For the text-containing cell, return its midpoint in [x, y] coordinate format. 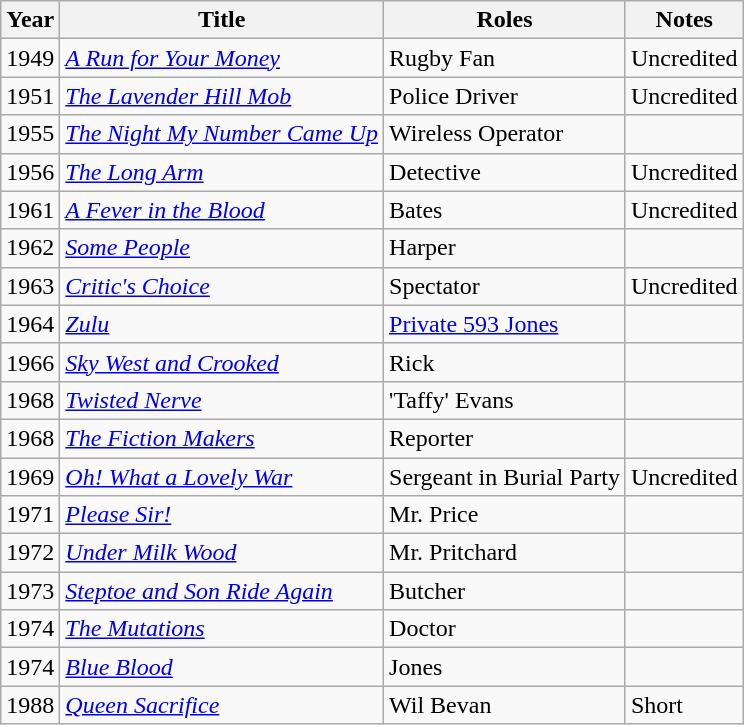
1972 [30, 553]
Reporter [505, 438]
1961 [30, 210]
Sergeant in Burial Party [505, 477]
1962 [30, 248]
The Mutations [222, 629]
Title [222, 20]
The Night My Number Came Up [222, 134]
Harper [505, 248]
1971 [30, 515]
Year [30, 20]
1955 [30, 134]
Blue Blood [222, 667]
Steptoe and Son Ride Again [222, 591]
1988 [30, 705]
Rugby Fan [505, 58]
Queen Sacrifice [222, 705]
A Run for Your Money [222, 58]
Please Sir! [222, 515]
1969 [30, 477]
Critic's Choice [222, 286]
Jones [505, 667]
1963 [30, 286]
Short [684, 705]
Notes [684, 20]
Bates [505, 210]
Wil Bevan [505, 705]
Some People [222, 248]
Private 593 Jones [505, 324]
Mr. Pritchard [505, 553]
1966 [30, 362]
Zulu [222, 324]
Wireless Operator [505, 134]
Doctor [505, 629]
Detective [505, 172]
Rick [505, 362]
Twisted Nerve [222, 400]
Oh! What a Lovely War [222, 477]
Spectator [505, 286]
'Taffy' Evans [505, 400]
1973 [30, 591]
Mr. Price [505, 515]
1949 [30, 58]
Police Driver [505, 96]
Under Milk Wood [222, 553]
1956 [30, 172]
1964 [30, 324]
Roles [505, 20]
The Lavender Hill Mob [222, 96]
The Fiction Makers [222, 438]
1951 [30, 96]
The Long Arm [222, 172]
A Fever in the Blood [222, 210]
Sky West and Crooked [222, 362]
Butcher [505, 591]
